For the text-containing cell, return its midpoint in (X, Y) coordinate format. 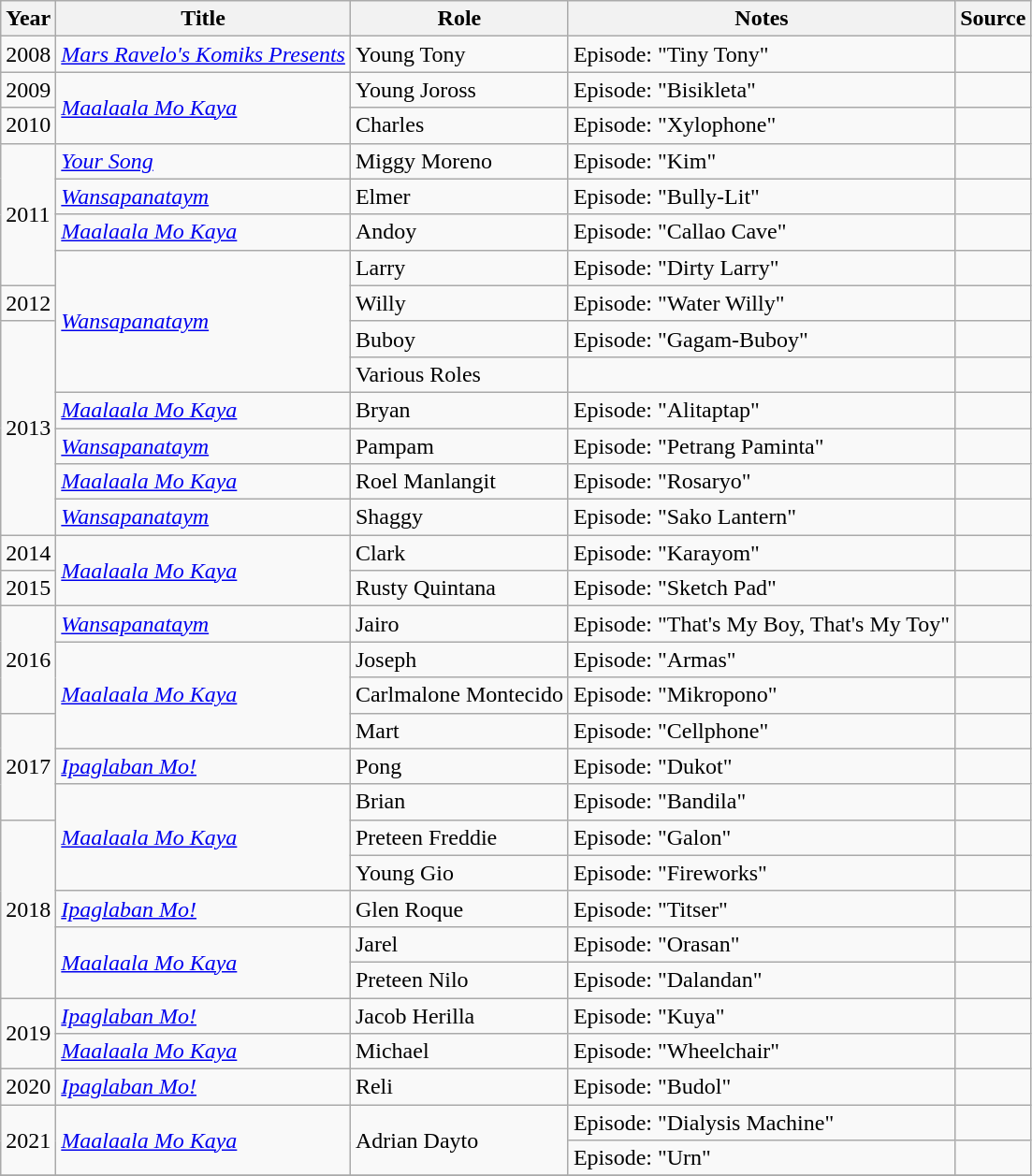
Episode: "Budol" (762, 1087)
2011 (28, 214)
2015 (28, 588)
Your Song (204, 161)
Episode: "Titser" (762, 908)
Episode: "Wheelchair" (762, 1052)
Episode: "Karayom" (762, 553)
Episode: "Rosaryo" (762, 482)
Episode: "Bisikleta" (762, 90)
2009 (28, 90)
Episode: "Orasan" (762, 944)
Carlmalone Montecido (458, 695)
2014 (28, 553)
Episode: "Bully-Lit" (762, 196)
Episode: "Xylophone" (762, 125)
2010 (28, 125)
2008 (28, 54)
2012 (28, 303)
Episode: "Kuya" (762, 1015)
Michael (458, 1052)
Episode: "Tiny Tony" (762, 54)
Charles (458, 125)
Jairo (458, 624)
Episode: "Petrang Paminta" (762, 446)
2016 (28, 660)
Glen Roque (458, 908)
Pong (458, 766)
Episode: "That's My Boy, That's My Toy" (762, 624)
Episode: "Dirty Larry" (762, 268)
Young Joross (458, 90)
Young Gio (458, 873)
Role (458, 19)
Episode: "Sketch Pad" (762, 588)
Episode: "Fireworks" (762, 873)
Episode: "Dalandan" (762, 980)
Shaggy (458, 517)
Jacob Herilla (458, 1015)
Source (994, 19)
Mars Ravelo's Komiks Presents (204, 54)
Episode: "Dukot" (762, 766)
Pampam (458, 446)
Jarel (458, 944)
Year (28, 19)
Rusty Quintana (458, 588)
Clark (458, 553)
Bryan (458, 410)
Brian (458, 802)
Episode: "Dialysis Machine" (762, 1123)
Episode: "Galon" (762, 837)
Episode: "Alitaptap" (762, 410)
Willy (458, 303)
Episode: "Callao Cave" (762, 232)
Various Roles (458, 374)
Episode: "Sako Lantern" (762, 517)
Miggy Moreno (458, 161)
2017 (28, 766)
Episode: "Mikropono" (762, 695)
2018 (28, 908)
Buboy (458, 339)
Episode: "Bandila" (762, 802)
Preteen Nilo (458, 980)
Episode: "Water Willy" (762, 303)
Larry (458, 268)
Episode: "Armas" (762, 660)
Young Tony (458, 54)
Notes (762, 19)
Episode: "Urn" (762, 1158)
Joseph (458, 660)
Andoy (458, 232)
Elmer (458, 196)
Adrian Dayto (458, 1140)
Mart (458, 731)
2019 (28, 1033)
Episode: "Kim" (762, 161)
2013 (28, 428)
Roel Manlangit (458, 482)
Preteen Freddie (458, 837)
Reli (458, 1087)
2020 (28, 1087)
Episode: "Gagam-Buboy" (762, 339)
2021 (28, 1140)
Title (204, 19)
Episode: "Cellphone" (762, 731)
